Determine the (x, y) coordinate at the center of the cell enclosing the given text.  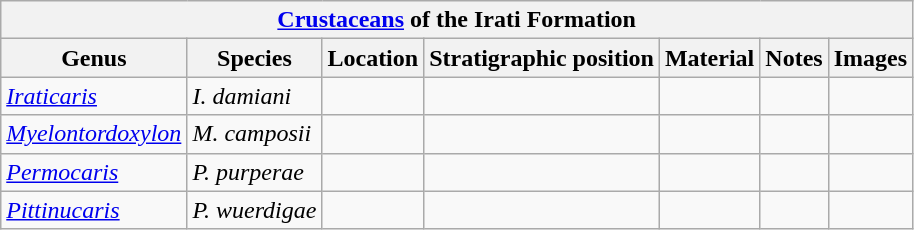
Genus (94, 58)
M. camposii (254, 134)
Location (373, 58)
Material (709, 58)
Species (254, 58)
Notes (794, 58)
Myelontordoxylon (94, 134)
Images (870, 58)
Permocaris (94, 172)
P. purperae (254, 172)
Iraticaris (94, 96)
P. wuerdigae (254, 210)
Crustaceans of the Irati Formation (457, 20)
Stratigraphic position (542, 58)
I. damiani (254, 96)
Pittinucaris (94, 210)
